For the text-containing cell, return its midpoint in (X, Y) coordinate format. 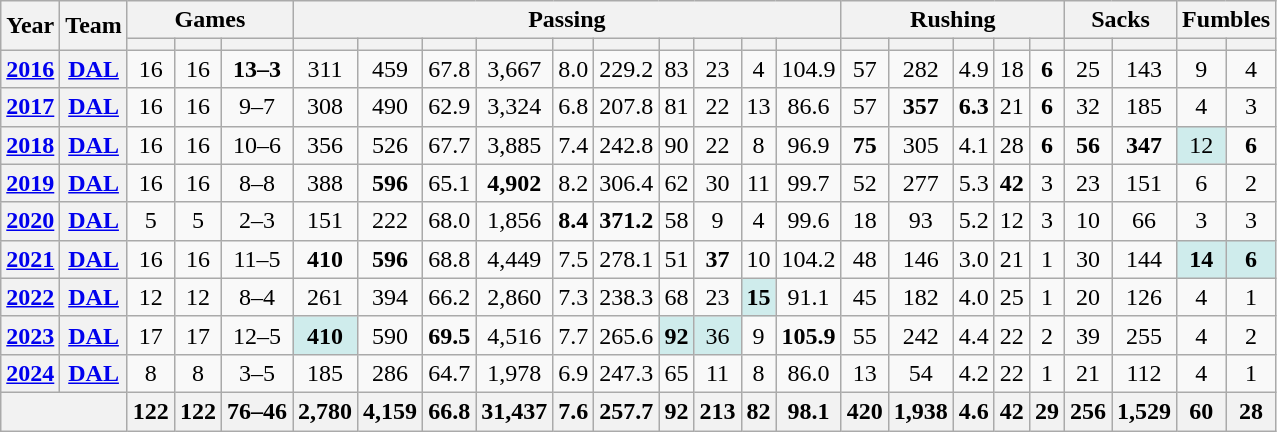
99.7 (808, 183)
7.6 (574, 411)
Rushing (952, 20)
Sacks (1120, 20)
4,902 (514, 183)
3–5 (256, 373)
2023 (30, 335)
146 (920, 259)
1,978 (514, 373)
32 (1088, 107)
278.1 (626, 259)
64.7 (450, 373)
8.0 (574, 69)
7.7 (574, 335)
99.6 (808, 221)
62 (676, 183)
356 (326, 145)
144 (1144, 259)
8.4 (574, 221)
265.6 (626, 335)
58 (676, 221)
3,324 (514, 107)
68.0 (450, 221)
56 (1088, 145)
6.3 (974, 107)
8.2 (574, 183)
207.8 (626, 107)
9–7 (256, 107)
3.0 (974, 259)
242.8 (626, 145)
126 (1144, 297)
51 (676, 259)
66.8 (450, 411)
4,159 (390, 411)
1,938 (920, 411)
2020 (30, 221)
143 (1144, 69)
305 (920, 145)
91.1 (808, 297)
255 (1144, 335)
90 (676, 145)
65 (676, 373)
2024 (30, 373)
2,780 (326, 411)
4,449 (514, 259)
67.8 (450, 69)
81 (676, 107)
96.9 (808, 145)
4.1 (974, 145)
1,529 (1144, 411)
1,856 (514, 221)
36 (718, 335)
86.6 (808, 107)
93 (920, 221)
420 (864, 411)
15 (758, 297)
55 (864, 335)
82 (758, 411)
394 (390, 297)
306.4 (626, 183)
54 (920, 373)
8–8 (256, 183)
311 (326, 69)
39 (1088, 335)
20 (1088, 297)
86.0 (808, 373)
4.9 (974, 69)
261 (326, 297)
37 (718, 259)
112 (1144, 373)
182 (920, 297)
357 (920, 107)
66 (1144, 221)
14 (1202, 259)
2017 (30, 107)
388 (326, 183)
66.2 (450, 297)
5.2 (974, 221)
6.9 (574, 373)
6.8 (574, 107)
4,516 (514, 335)
2–3 (256, 221)
45 (864, 297)
29 (1046, 411)
68 (676, 297)
229.2 (626, 69)
68.8 (450, 259)
3,885 (514, 145)
52 (864, 183)
13–3 (256, 69)
Games (210, 20)
490 (390, 107)
60 (1202, 411)
98.1 (808, 411)
247.3 (626, 373)
371.2 (626, 221)
459 (390, 69)
238.3 (626, 297)
11–5 (256, 259)
242 (920, 335)
4.0 (974, 297)
222 (390, 221)
590 (390, 335)
5.3 (974, 183)
10–6 (256, 145)
282 (920, 69)
277 (920, 183)
2,860 (514, 297)
308 (326, 107)
Year (30, 26)
Fumbles (1226, 20)
48 (864, 259)
347 (1144, 145)
31,437 (514, 411)
2021 (30, 259)
2016 (30, 69)
7.5 (574, 259)
75 (864, 145)
4.6 (974, 411)
4.4 (974, 335)
65.1 (450, 183)
69.5 (450, 335)
4.2 (974, 373)
12–5 (256, 335)
256 (1088, 411)
67.7 (450, 145)
2019 (30, 183)
3,667 (514, 69)
286 (390, 373)
62.9 (450, 107)
104.9 (808, 69)
257.7 (626, 411)
Team (94, 26)
2018 (30, 145)
8–4 (256, 297)
2022 (30, 297)
7.4 (574, 145)
105.9 (808, 335)
104.2 (808, 259)
Passing (568, 20)
83 (676, 69)
526 (390, 145)
7.3 (574, 297)
213 (718, 411)
76–46 (256, 411)
